Scan for the cell matching the given text and deliver its (X, Y) coordinate at center. 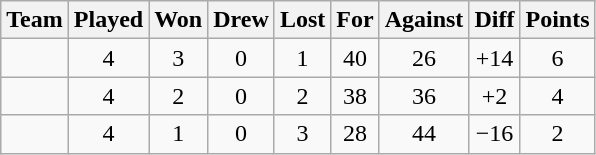
+14 (494, 58)
26 (424, 58)
6 (558, 58)
Won (178, 20)
−16 (494, 134)
Played (108, 20)
Team (35, 20)
40 (355, 58)
For (355, 20)
Lost (302, 20)
28 (355, 134)
44 (424, 134)
Against (424, 20)
Diff (494, 20)
Drew (242, 20)
38 (355, 96)
36 (424, 96)
+2 (494, 96)
Points (558, 20)
